Find where the given text appears and provide that cell's center as [x, y] coordinate. 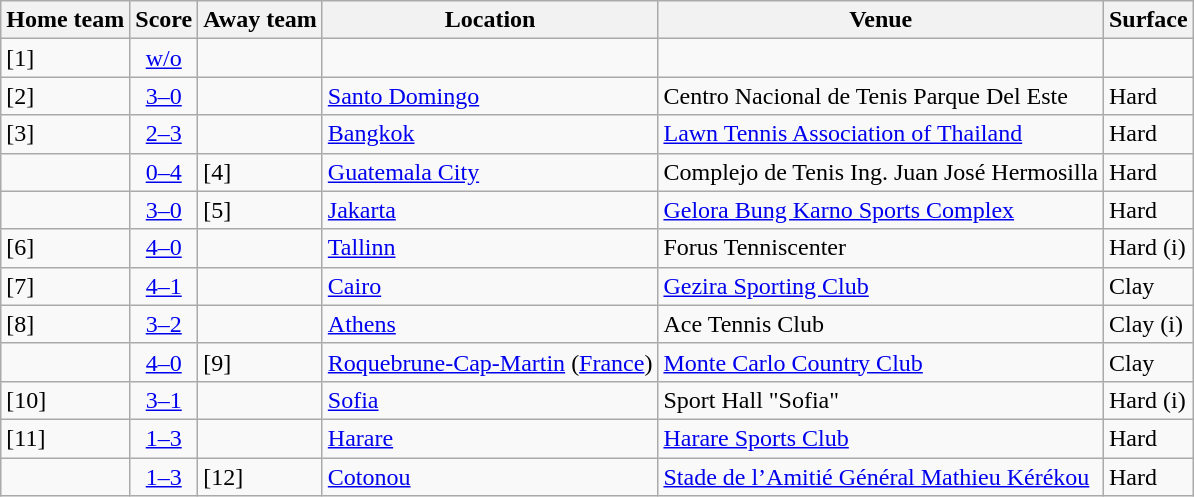
4–1 [164, 286]
[4] [260, 172]
[12] [260, 477]
[10] [66, 400]
Jakarta [490, 210]
Cotonou [490, 477]
Sofia [490, 400]
[2] [66, 96]
Home team [66, 20]
w/o [164, 58]
Sport Hall "Sofia" [881, 400]
Complejo de Tenis Ing. Juan José Hermosilla [881, 172]
Bangkok [490, 134]
[6] [66, 248]
Cairo [490, 286]
Roquebrune-Cap-Martin (France) [490, 362]
Away team [260, 20]
[3] [66, 134]
3–2 [164, 324]
2–3 [164, 134]
[8] [66, 324]
Tallinn [490, 248]
Gelora Bung Karno Sports Complex [881, 210]
Clay (i) [1148, 324]
Monte Carlo Country Club [881, 362]
Gezira Sporting Club [881, 286]
Score [164, 20]
Forus Tenniscenter [881, 248]
Lawn Tennis Association of Thailand [881, 134]
Guatemala City [490, 172]
Centro Nacional de Tenis Parque Del Este [881, 96]
[11] [66, 438]
Venue [881, 20]
Harare Sports Club [881, 438]
Harare [490, 438]
Location [490, 20]
Surface [1148, 20]
Santo Domingo [490, 96]
Ace Tennis Club [881, 324]
3–1 [164, 400]
Athens [490, 324]
[5] [260, 210]
[1] [66, 58]
0–4 [164, 172]
[7] [66, 286]
Stade de l’Amitié Général Mathieu Kérékou [881, 477]
[9] [260, 362]
